Pinpoint the cell where the given text exists, returning its [x, y] midpoint coordinate. 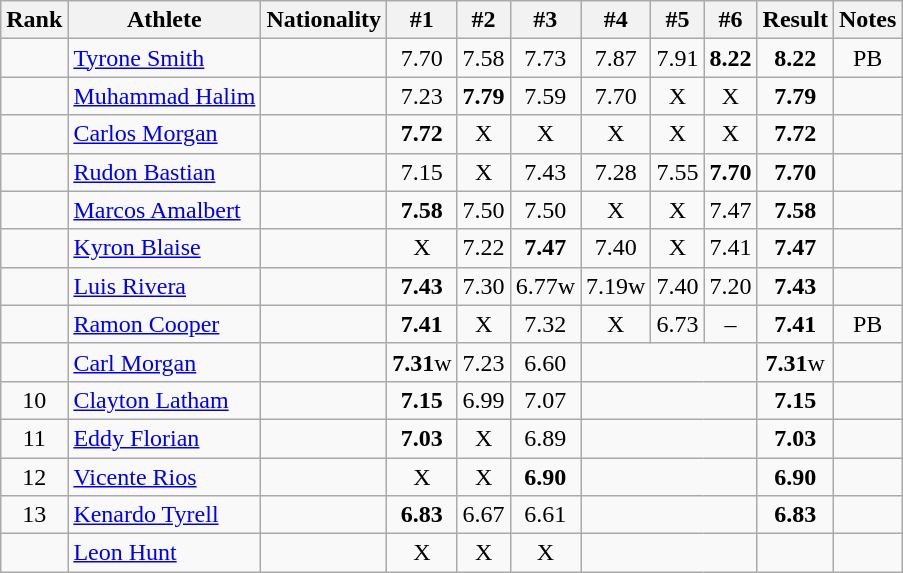
Kyron Blaise [164, 248]
7.30 [484, 286]
10 [34, 400]
#6 [730, 20]
Luis Rivera [164, 286]
Carlos Morgan [164, 134]
Kenardo Tyrell [164, 515]
Rank [34, 20]
7.32 [545, 324]
– [730, 324]
#4 [615, 20]
7.73 [545, 58]
7.28 [615, 172]
Nationality [324, 20]
12 [34, 477]
Leon Hunt [164, 553]
Athlete [164, 20]
11 [34, 438]
Ramon Cooper [164, 324]
Carl Morgan [164, 362]
#2 [484, 20]
6.73 [678, 324]
6.99 [484, 400]
7.07 [545, 400]
7.19w [615, 286]
Result [795, 20]
7.59 [545, 96]
Muhammad Halim [164, 96]
7.91 [678, 58]
Eddy Florian [164, 438]
Tyrone Smith [164, 58]
6.77w [545, 286]
#3 [545, 20]
6.67 [484, 515]
7.55 [678, 172]
Notes [867, 20]
6.60 [545, 362]
13 [34, 515]
Rudon Bastian [164, 172]
#5 [678, 20]
7.20 [730, 286]
7.87 [615, 58]
6.61 [545, 515]
Marcos Amalbert [164, 210]
#1 [422, 20]
Clayton Latham [164, 400]
Vicente Rios [164, 477]
7.22 [484, 248]
6.89 [545, 438]
